Extract the [X, Y] coordinate from the center of the cell holding the provided text.  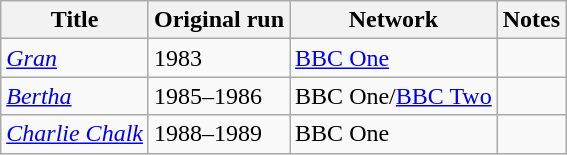
Notes [531, 20]
Title [75, 20]
1985–1986 [218, 96]
Network [394, 20]
Bertha [75, 96]
Gran [75, 58]
1988–1989 [218, 134]
1983 [218, 58]
Original run [218, 20]
BBC One/BBC Two [394, 96]
Charlie Chalk [75, 134]
